Locate the cell with the specified text and output its [X, Y] center coordinate. 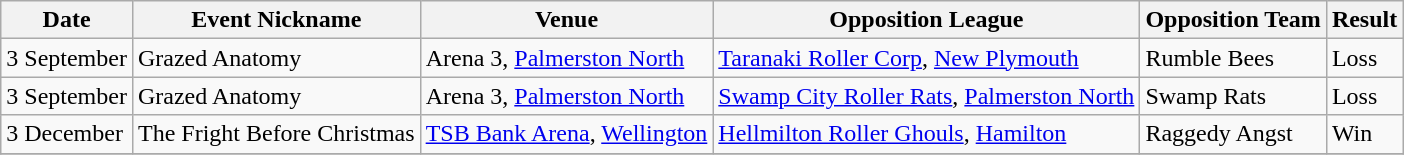
Date [67, 20]
Taranaki Roller Corp, New Plymouth [926, 58]
Venue [566, 20]
Opposition League [926, 20]
Hellmilton Roller Ghouls, Hamilton [926, 134]
Rumble Bees [1233, 58]
Opposition Team [1233, 20]
The Fright Before Christmas [276, 134]
Raggedy Angst [1233, 134]
Event Nickname [276, 20]
Result [1364, 20]
3 December [67, 134]
Swamp City Roller Rats, Palmerston North [926, 96]
TSB Bank Arena, Wellington [566, 134]
Swamp Rats [1233, 96]
Win [1364, 134]
